Identify which cell holds the provided text, then report its [X, Y] central coordinate. 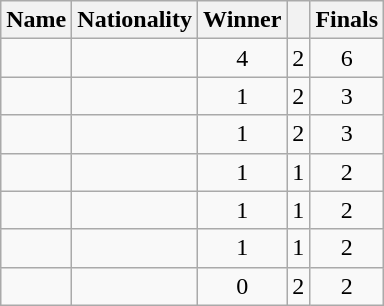
Nationality [135, 20]
0 [242, 286]
Name [36, 20]
Finals [347, 20]
4 [242, 58]
6 [347, 58]
Winner [242, 20]
